Return [x, y] of the center of cell containing provided text 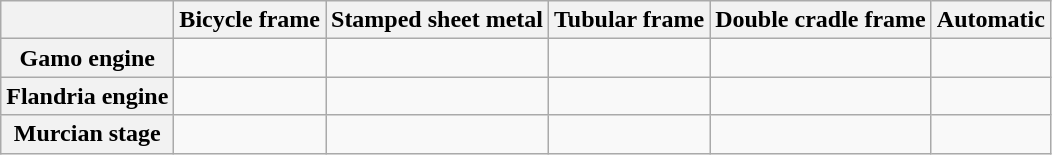
Stamped sheet metal [438, 20]
Double cradle frame [821, 20]
Gamo engine [88, 58]
Tubular frame [630, 20]
Murcian stage [88, 134]
Bicycle frame [250, 20]
Flandria engine [88, 96]
Automatic [990, 20]
